From the cell containing the given text, extract its center point as (x, y) coordinate. 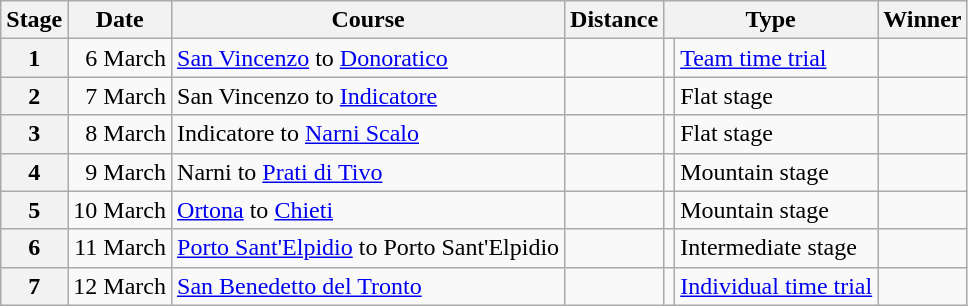
Individual time trial (776, 286)
2 (34, 96)
7 March (120, 96)
Narni to Prati di Tivo (368, 172)
Porto Sant'Elpidio to Porto Sant'Elpidio (368, 248)
Indicatore to Narni Scalo (368, 134)
Stage (34, 20)
Winner (922, 20)
6 March (120, 58)
Date (120, 20)
9 March (120, 172)
Course (368, 20)
1 (34, 58)
3 (34, 134)
San Benedetto del Tronto (368, 286)
Team time trial (776, 58)
San Vincenzo to Indicatore (368, 96)
Distance (614, 20)
10 March (120, 210)
11 March (120, 248)
5 (34, 210)
Ortona to Chieti (368, 210)
8 March (120, 134)
4 (34, 172)
San Vincenzo to Donoratico (368, 58)
Type (771, 20)
12 March (120, 286)
7 (34, 286)
Intermediate stage (776, 248)
6 (34, 248)
